Pinpoint the cell where the given text exists, returning its [X, Y] midpoint coordinate. 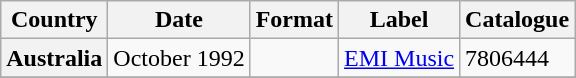
EMI Music [400, 58]
Country [54, 20]
Australia [54, 58]
Date [179, 20]
Catalogue [518, 20]
October 1992 [179, 58]
Label [400, 20]
Format [294, 20]
7806444 [518, 58]
